Output the (x, y) coordinate of the center of the cell containing the given text.  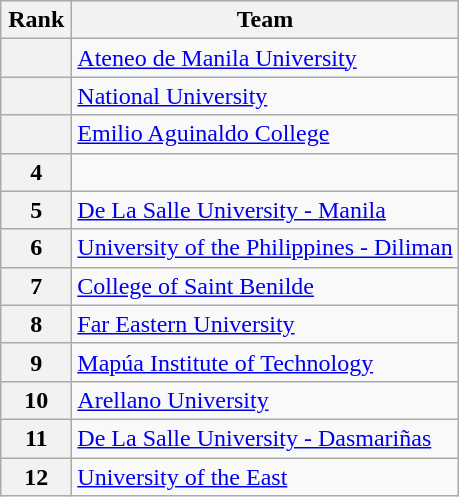
Mapúa Institute of Technology (265, 362)
College of Saint Benilde (265, 286)
11 (36, 438)
6 (36, 248)
9 (36, 362)
Team (265, 20)
7 (36, 286)
National University (265, 96)
4 (36, 172)
University of the Philippines - Diliman (265, 248)
5 (36, 210)
Rank (36, 20)
10 (36, 400)
12 (36, 477)
Far Eastern University (265, 324)
De La Salle University - Manila (265, 210)
Ateneo de Manila University (265, 58)
De La Salle University - Dasmariñas (265, 438)
Emilio Aguinaldo College (265, 134)
8 (36, 324)
University of the East (265, 477)
Arellano University (265, 400)
